Provide the [X, Y] coordinate of the cell's center where the given text is located.  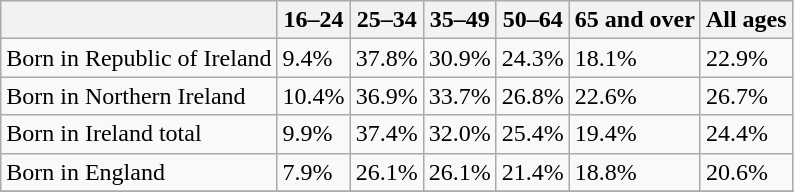
25.4% [532, 134]
16–24 [314, 20]
21.4% [532, 172]
9.4% [314, 58]
Born in Republic of Ireland [139, 58]
30.9% [460, 58]
50–64 [532, 20]
All ages [746, 20]
35–49 [460, 20]
Born in England [139, 172]
9.9% [314, 134]
18.8% [634, 172]
26.8% [532, 96]
33.7% [460, 96]
24.3% [532, 58]
Born in Ireland total [139, 134]
10.4% [314, 96]
32.0% [460, 134]
37.8% [386, 58]
20.6% [746, 172]
22.6% [634, 96]
Born in Northern Ireland [139, 96]
36.9% [386, 96]
7.9% [314, 172]
37.4% [386, 134]
65 and over [634, 20]
18.1% [634, 58]
22.9% [746, 58]
25–34 [386, 20]
26.7% [746, 96]
24.4% [746, 134]
19.4% [634, 134]
